Find where the given text appears and provide that cell's center as [x, y] coordinate. 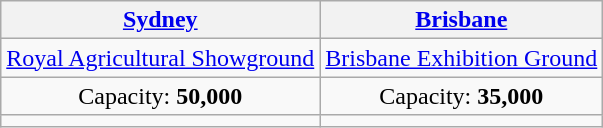
Capacity: 35,000 [462, 96]
Sydney [160, 20]
Royal Agricultural Showground [160, 58]
Brisbane Exhibition Ground [462, 58]
Brisbane [462, 20]
Capacity: 50,000 [160, 96]
